Provide the [x, y] coordinate of the cell's center where the given text is located.  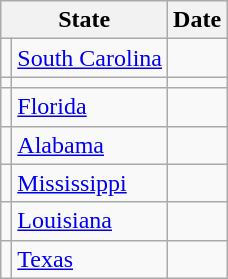
South Carolina [90, 58]
Texas [90, 259]
Mississippi [90, 183]
State [84, 20]
Florida [90, 107]
Louisiana [90, 221]
Alabama [90, 145]
Date [198, 20]
